Extract the [x, y] coordinate from the center of the cell holding the provided text.  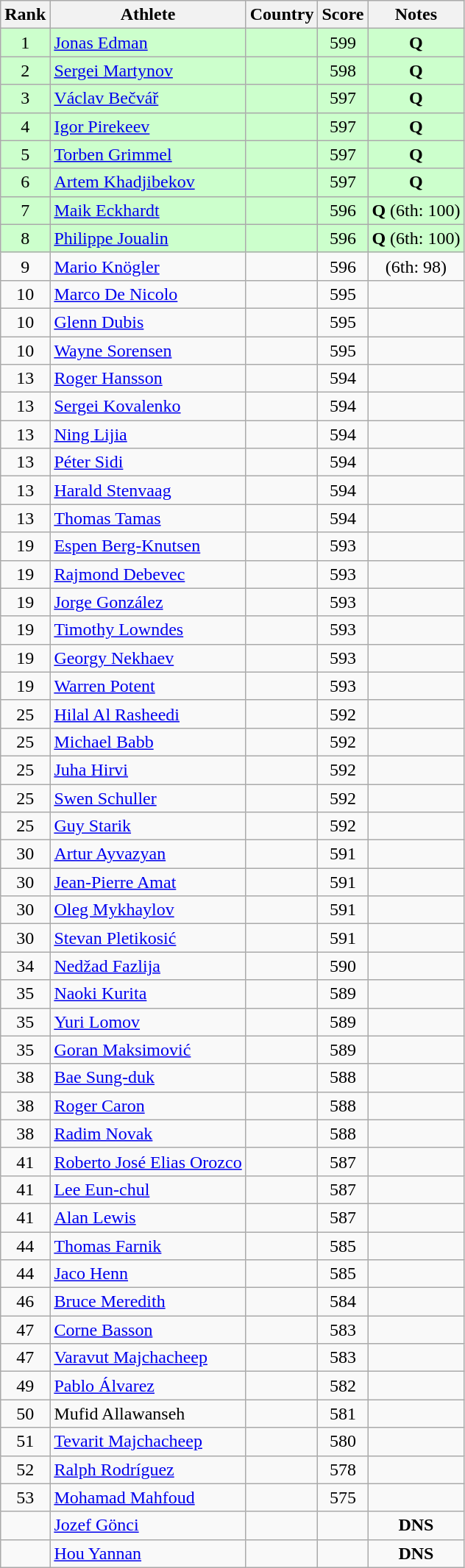
2 [25, 71]
Sergei Kovalenko [148, 407]
Tevarit Majchacheep [148, 1442]
7 [25, 210]
Naoki Kurita [148, 994]
6 [25, 182]
582 [343, 1386]
Roger Hansson [148, 379]
598 [343, 71]
Sergei Martynov [148, 71]
Guy Starik [148, 826]
Torben Grimmel [148, 154]
9 [25, 266]
Péter Sidi [148, 462]
584 [343, 1302]
599 [343, 43]
Ning Lijia [148, 434]
Mohamad Mahfoud [148, 1497]
Ralph Rodríguez [148, 1469]
Mufid Allawanseh [148, 1414]
Espen Berg-Knutsen [148, 546]
Wayne Sorensen [148, 351]
Hou Yannan [148, 1553]
Swen Schuller [148, 798]
Georgy Nekhaev [148, 658]
Igor Pirekeev [148, 126]
51 [25, 1442]
34 [25, 966]
Glenn Dubis [148, 322]
Thomas Farnik [148, 1246]
Nedžad Fazlija [148, 966]
Stevan Pletikosić [148, 938]
Radim Novak [148, 1134]
Corne Basson [148, 1330]
(6th: 98) [416, 266]
Jorge González [148, 602]
Lee Eun-chul [148, 1189]
580 [343, 1442]
Jean-Pierre Amat [148, 882]
Timothy Lowndes [148, 630]
Country [282, 15]
Rank [25, 15]
Warren Potent [148, 686]
Hilal Al Rasheedi [148, 714]
Oleg Mykhaylov [148, 910]
Artur Ayvazyan [148, 854]
49 [25, 1386]
Thomas Tamas [148, 518]
Score [343, 15]
Roger Caron [148, 1106]
Pablo Álvarez [148, 1386]
Harald Stenvaag [148, 490]
Artem Khadjibekov [148, 182]
Juha Hirvi [148, 770]
590 [343, 966]
3 [25, 99]
Alan Lewis [148, 1217]
Jonas Edman [148, 43]
5 [25, 154]
8 [25, 238]
46 [25, 1302]
Roberto José Elias Orozco [148, 1161]
52 [25, 1469]
578 [343, 1469]
Philippe Joualin [148, 238]
Goran Maksimović [148, 1050]
Jaco Henn [148, 1274]
Jozef Gönci [148, 1525]
Maik Eckhardt [148, 210]
1 [25, 43]
Yuri Lomov [148, 1022]
Mario Knögler [148, 266]
Marco De Nicolo [148, 294]
581 [343, 1414]
Varavut Majchacheep [148, 1358]
Athlete [148, 15]
Bae Sung-duk [148, 1078]
Michael Babb [148, 742]
575 [343, 1497]
Notes [416, 15]
53 [25, 1497]
Václav Bečvář [148, 99]
4 [25, 126]
Bruce Meredith [148, 1302]
50 [25, 1414]
Rajmond Debevec [148, 574]
